Output the [X, Y] coordinate of the center of the cell containing the given text.  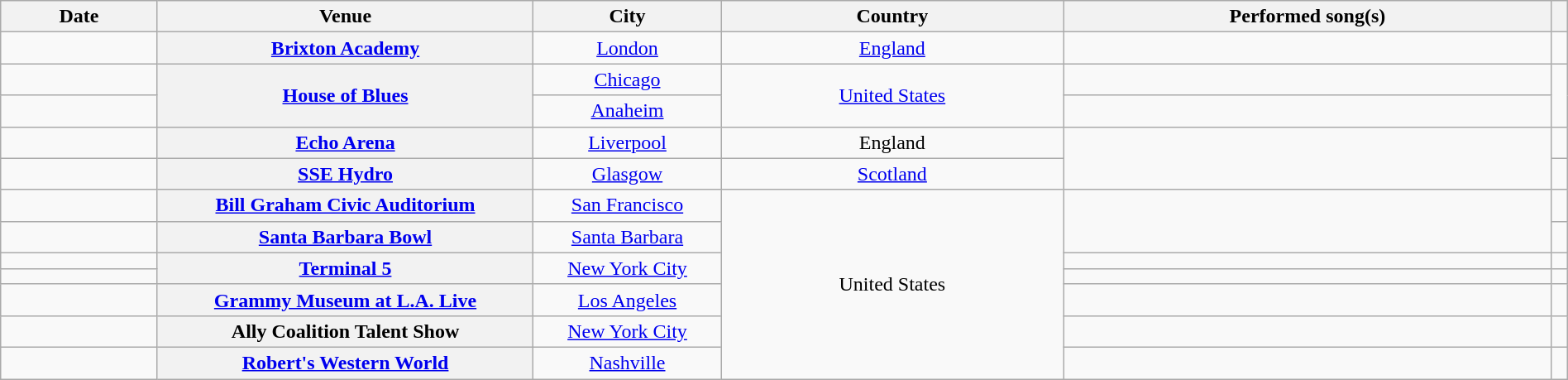
Santa Barbara [627, 237]
City [627, 17]
Country [892, 17]
Bill Graham Civic Auditorium [346, 205]
House of Blues [346, 95]
Chicago [627, 79]
Grammy Museum at L.A. Live [346, 300]
Ally Coalition Talent Show [346, 331]
Date [79, 17]
Santa Barbara Bowl [346, 237]
San Francisco [627, 205]
Echo Arena [346, 142]
Glasgow [627, 174]
Liverpool [627, 142]
Venue [346, 17]
Brixton Academy [346, 48]
Nashville [627, 363]
SSE Hydro [346, 174]
London [627, 48]
Performed song(s) [1308, 17]
Robert's Western World [346, 363]
Terminal 5 [346, 268]
Los Angeles [627, 300]
Anaheim [627, 111]
Scotland [892, 174]
